Search for the cell housing the specified text and yield its [x, y] center coordinate. 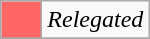
Relegated [96, 20]
